Pinpoint the cell where the given text exists, returning its (x, y) midpoint coordinate. 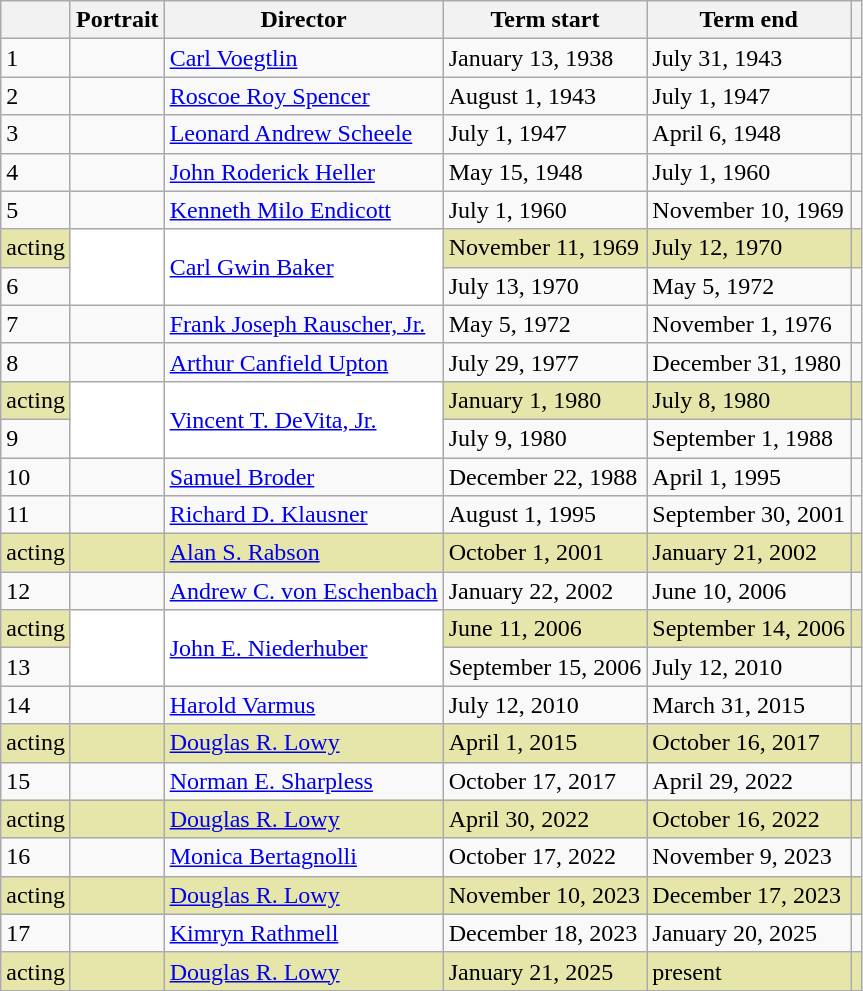
14 (36, 705)
January 21, 2025 (545, 971)
Leonard Andrew Scheele (304, 134)
September 1, 1988 (749, 438)
10 (36, 477)
October 17, 2022 (545, 857)
November 11, 1969 (545, 248)
Kimryn Rathmell (304, 933)
December 17, 2023 (749, 895)
12 (36, 591)
Norman E. Sharpless (304, 781)
October 16, 2022 (749, 819)
Frank Joseph Rauscher, Jr. (304, 324)
April 1, 1995 (749, 477)
Samuel Broder (304, 477)
July 31, 1943 (749, 58)
11 (36, 515)
July 12, 1970 (749, 248)
June 11, 2006 (545, 629)
August 1, 1995 (545, 515)
Richard D. Klausner (304, 515)
Vincent T. DeVita, Jr. (304, 419)
July 9, 1980 (545, 438)
December 22, 1988 (545, 477)
16 (36, 857)
Harold Varmus (304, 705)
April 29, 2022 (749, 781)
Carl Gwin Baker (304, 267)
October 16, 2017 (749, 743)
Carl Voegtlin (304, 58)
July 29, 1977 (545, 362)
15 (36, 781)
January 22, 2002 (545, 591)
Kenneth Milo Endicott (304, 210)
January 1, 1980 (545, 400)
September 14, 2006 (749, 629)
October 17, 2017 (545, 781)
September 15, 2006 (545, 667)
August 1, 1943 (545, 96)
2 (36, 96)
May 15, 1948 (545, 172)
January 21, 2002 (749, 553)
5 (36, 210)
October 1, 2001 (545, 553)
Roscoe Roy Spencer (304, 96)
13 (36, 667)
3 (36, 134)
9 (36, 438)
December 31, 1980 (749, 362)
March 31, 2015 (749, 705)
September 30, 2001 (749, 515)
17 (36, 933)
Portrait (117, 20)
John Roderick Heller (304, 172)
7 (36, 324)
April 6, 1948 (749, 134)
April 30, 2022 (545, 819)
December 18, 2023 (545, 933)
January 20, 2025 (749, 933)
present (749, 971)
Term start (545, 20)
July 13, 1970 (545, 286)
Director (304, 20)
Alan S. Rabson (304, 553)
January 13, 1938 (545, 58)
6 (36, 286)
8 (36, 362)
November 10, 2023 (545, 895)
Term end (749, 20)
Arthur Canfield Upton (304, 362)
November 1, 1976 (749, 324)
April 1, 2015 (545, 743)
November 10, 1969 (749, 210)
Monica Bertagnolli (304, 857)
November 9, 2023 (749, 857)
Andrew C. von Eschenbach (304, 591)
John E. Niederhuber (304, 648)
4 (36, 172)
June 10, 2006 (749, 591)
1 (36, 58)
July 8, 1980 (749, 400)
